Detect which cell encompasses the target text, then output its (X, Y) center coordinate. 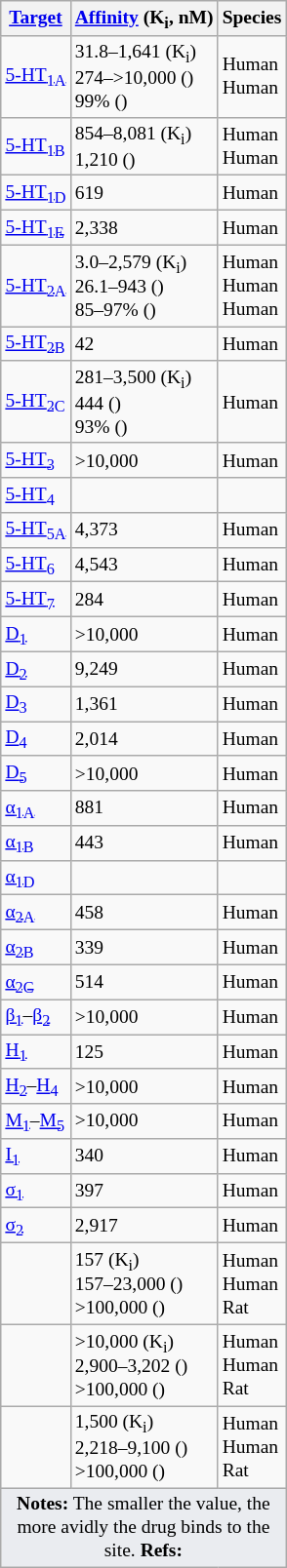
881 (144, 808)
5-HT1B (35, 146)
Notes: The smaller the value, the more avidly the drug binds to the site. Refs: (143, 1527)
β1–β2 (35, 1017)
α2C (35, 982)
5-HT3 (35, 460)
H2–H4 (35, 1086)
2,014 (144, 739)
D3 (35, 704)
Target (35, 19)
284 (144, 600)
α1D (35, 878)
514 (144, 982)
340 (144, 1156)
5-HT7 (35, 600)
5-HT4 (35, 495)
σ1 (35, 1191)
125 (144, 1052)
I1 (35, 1156)
281–3,500 (Ki)444 ()93% () (144, 402)
5-HT2A (35, 286)
M1–M5 (35, 1121)
D2 (35, 669)
σ2 (35, 1226)
D1 (35, 634)
4,373 (144, 529)
31.8–1,641 (Ki)274–>10,000 ()99% () (144, 76)
5-HT1E (35, 227)
Affinity (Ki, nM) (144, 19)
H1 (35, 1052)
619 (144, 193)
α1B (35, 843)
D5 (35, 773)
5-HT2B (35, 344)
5-HT1A (35, 76)
5-HT2C (35, 402)
Species (252, 19)
1,500 (Ki)2,218–9,100 ()>100,000 () (144, 1447)
>10,000 (Ki)2,900–3,202 ()>100,000 () (144, 1365)
397 (144, 1191)
2,338 (144, 227)
4,543 (144, 565)
2,917 (144, 1226)
3.0–2,579 (Ki)26.1–943 ()85–97% () (144, 286)
854–8,081 (Ki)1,210 () (144, 146)
339 (144, 948)
9,249 (144, 669)
42 (144, 344)
D4 (35, 739)
5-HT1D (35, 193)
α2B (35, 948)
α1A (35, 808)
5-HT6 (35, 565)
α2A (35, 913)
HumanHumanHuman (252, 286)
5-HT5A (35, 529)
443 (144, 843)
1,361 (144, 704)
458 (144, 913)
157 (Ki)157–23,000 ()>100,000 () (144, 1284)
